Determine the [x, y] coordinate at the center of the cell enclosing the given text.  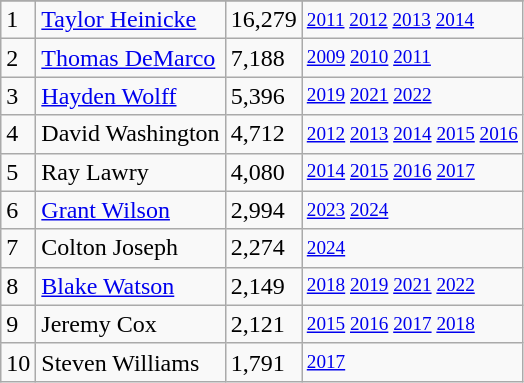
16,279 [264, 20]
2015 2016 2017 2018 [412, 324]
6 [18, 210]
2,121 [264, 324]
5 [18, 172]
7 [18, 248]
4 [18, 134]
10 [18, 362]
2,994 [264, 210]
2024 [412, 248]
Grant Wilson [130, 210]
David Washington [130, 134]
2023 2024 [412, 210]
2011 2012 2013 2014 [412, 20]
Blake Watson [130, 286]
Colton Joseph [130, 248]
Steven Williams [130, 362]
3 [18, 96]
2009 2010 2011 [412, 58]
2019 2021 2022 [412, 96]
Taylor Heinicke [130, 20]
1,791 [264, 362]
2,274 [264, 248]
2017 [412, 362]
2 [18, 58]
2014 2015 2016 2017 [412, 172]
1 [18, 20]
Jeremy Cox [130, 324]
9 [18, 324]
7,188 [264, 58]
8 [18, 286]
4,080 [264, 172]
Hayden Wolff [130, 96]
2012 2013 2014 2015 2016 [412, 134]
2018 2019 2021 2022 [412, 286]
Thomas DeMarco [130, 58]
4,712 [264, 134]
Ray Lawry [130, 172]
2,149 [264, 286]
5,396 [264, 96]
